Provide the [x, y] coordinate of the cell's center where the given text is located.  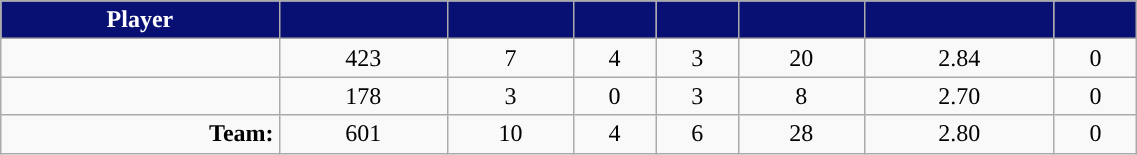
423 [364, 58]
Player [140, 20]
Team: [140, 134]
28 [801, 134]
7 [511, 58]
10 [511, 134]
6 [698, 134]
2.84 [959, 58]
2.70 [959, 96]
8 [801, 96]
2.80 [959, 134]
178 [364, 96]
20 [801, 58]
601 [364, 134]
